Capture the cell that displays the provided text and extract its [X, Y] central coordinate. 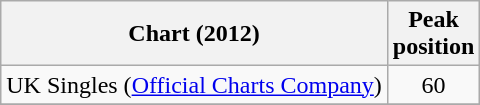
60 [433, 85]
Chart (2012) [194, 34]
Peakposition [433, 34]
UK Singles (Official Charts Company) [194, 85]
